Locate the cell with the specified text and output its (x, y) center coordinate. 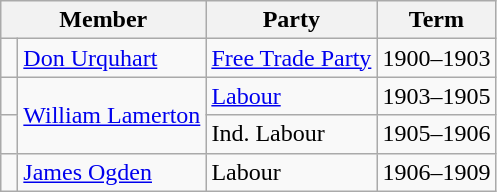
Ind. Labour (292, 134)
Party (292, 20)
Don Urquhart (112, 58)
Member (104, 20)
1900–1903 (436, 58)
Free Trade Party (292, 58)
James Ogden (112, 172)
1906–1909 (436, 172)
Term (436, 20)
1905–1906 (436, 134)
1903–1905 (436, 96)
William Lamerton (112, 115)
